Search for the cell housing the specified text and yield its [x, y] center coordinate. 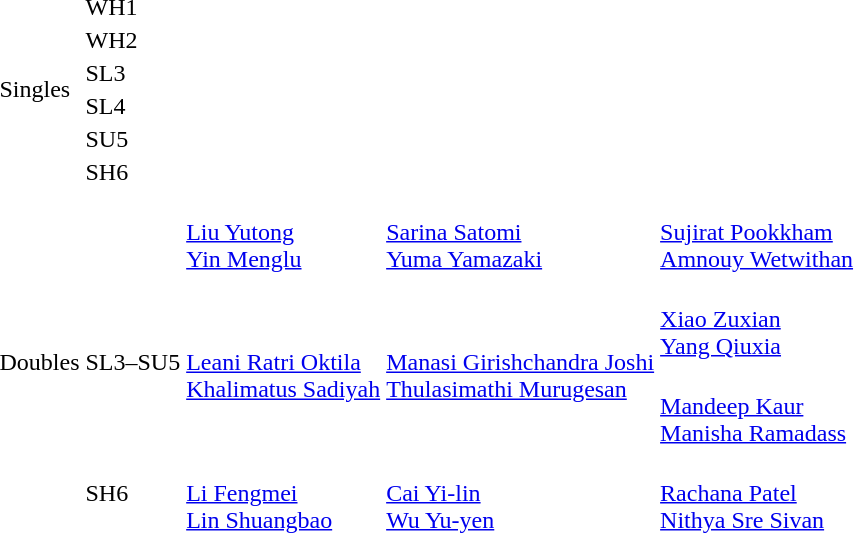
SU5 [133, 139]
SL3–SU5 [133, 362]
SL3 [133, 73]
Leani Ratri OktilaKhalimatus Sadiyah [284, 362]
Sarina SatomiYuma Yamazaki [520, 232]
WH2 [133, 40]
Manasi Girishchandra JoshiThulasimathi Murugesan [520, 362]
SL4 [133, 106]
Liu YutongYin Menglu [284, 232]
SH6 [133, 172]
